Detect which cell encompasses the target text, then output its (X, Y) center coordinate. 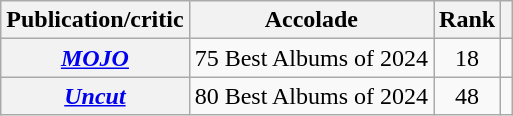
75 Best Albums of 2024 (311, 58)
Uncut (95, 96)
48 (468, 96)
Publication/critic (95, 20)
Rank (468, 20)
MOJO (95, 58)
18 (468, 58)
80 Best Albums of 2024 (311, 96)
Accolade (311, 20)
